Identify which cell holds the provided text, then report its [X, Y] central coordinate. 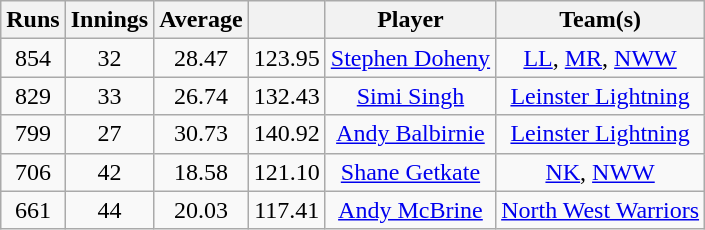
799 [33, 134]
Andy Balbirnie [410, 134]
140.92 [286, 134]
117.41 [286, 210]
Simi Singh [410, 96]
LL, MR, NWW [600, 58]
Average [202, 20]
28.47 [202, 58]
829 [33, 96]
44 [109, 210]
854 [33, 58]
Andy McBrine [410, 210]
Player [410, 20]
33 [109, 96]
18.58 [202, 172]
123.95 [286, 58]
26.74 [202, 96]
132.43 [286, 96]
27 [109, 134]
30.73 [202, 134]
661 [33, 210]
Team(s) [600, 20]
706 [33, 172]
Shane Getkate [410, 172]
42 [109, 172]
Runs [33, 20]
32 [109, 58]
Innings [109, 20]
NK, NWW [600, 172]
121.10 [286, 172]
North West Warriors [600, 210]
20.03 [202, 210]
Stephen Doheny [410, 58]
